Locate the cell with the specified text and output its (x, y) center coordinate. 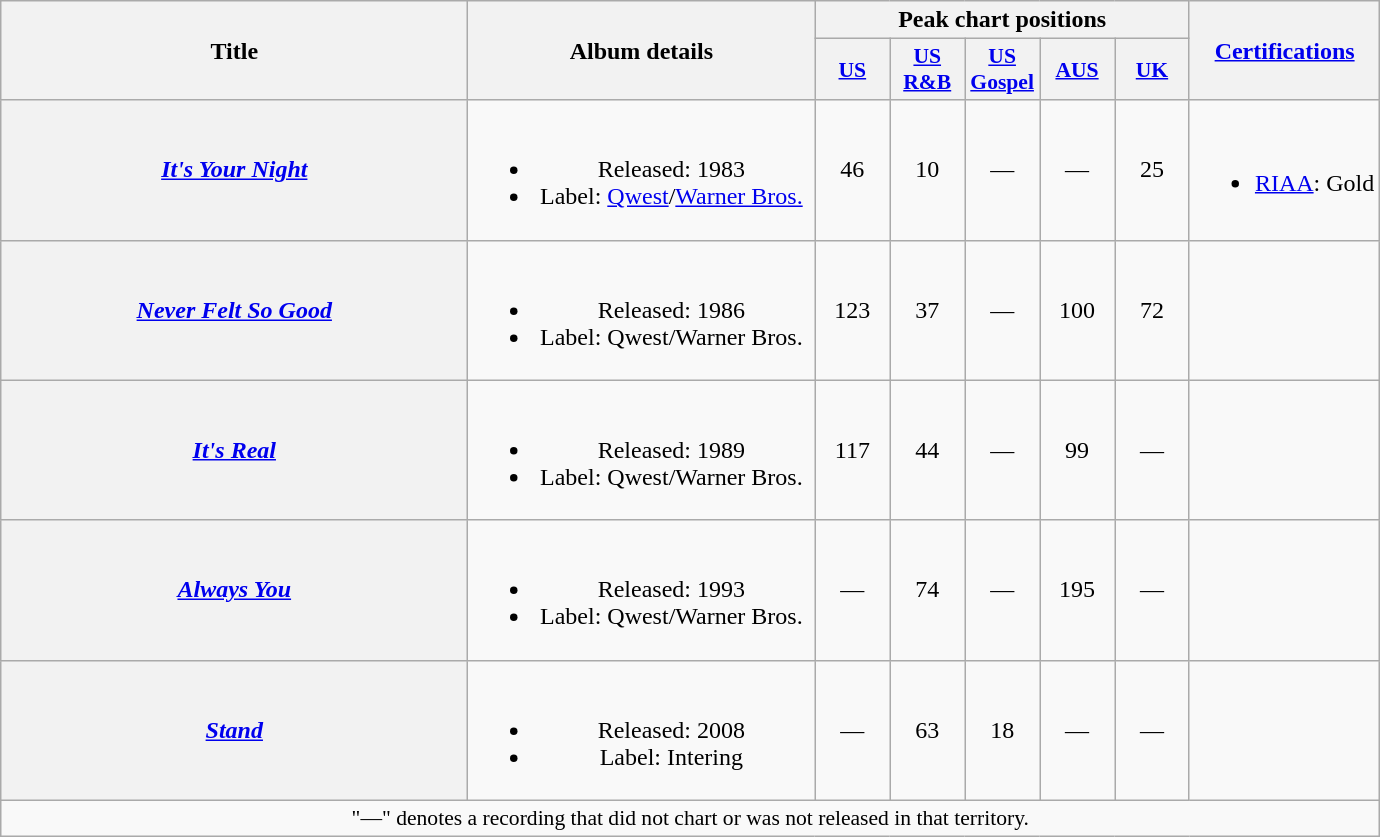
Released: 2008Label: Intering (642, 730)
Peak chart positions (1002, 20)
US (852, 70)
46 (852, 170)
Released: 1989Label: Qwest/Warner Bros. (642, 450)
UK (1152, 70)
Released: 1993Label: Qwest/Warner Bros. (642, 590)
It's Real (234, 450)
Always You (234, 590)
Certifications (1284, 50)
117 (852, 450)
"—" denotes a recording that did not chart or was not released in that territory. (690, 818)
Released: 1986Label: Qwest/Warner Bros. (642, 310)
195 (1078, 590)
RIAA: Gold (1284, 170)
44 (928, 450)
63 (928, 730)
US Gospel (1002, 70)
US R&B (928, 70)
Released: 1983Label: Qwest/Warner Bros. (642, 170)
74 (928, 590)
It's Your Night (234, 170)
123 (852, 310)
100 (1078, 310)
Album details (642, 50)
Never Felt So Good (234, 310)
Stand (234, 730)
72 (1152, 310)
10 (928, 170)
25 (1152, 170)
Title (234, 50)
18 (1002, 730)
99 (1078, 450)
AUS (1078, 70)
37 (928, 310)
